Return (x, y) of the center of cell containing provided text 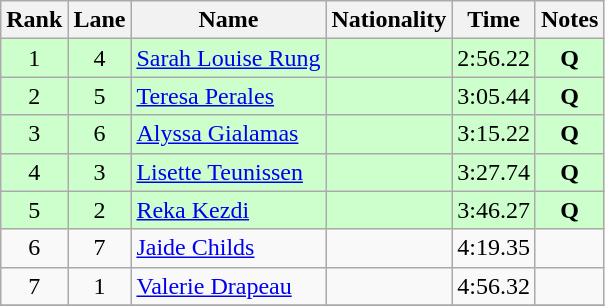
Lane (100, 20)
Teresa Perales (228, 96)
2:56.22 (494, 58)
3:05.44 (494, 96)
Nationality (389, 20)
Time (494, 20)
3:46.27 (494, 210)
4:56.32 (494, 286)
Name (228, 20)
Reka Kezdi (228, 210)
Rank (34, 20)
Notes (569, 20)
Alyssa Gialamas (228, 134)
Jaide Childs (228, 248)
Valerie Drapeau (228, 286)
Sarah Louise Rung (228, 58)
3:15.22 (494, 134)
3:27.74 (494, 172)
4:19.35 (494, 248)
Lisette Teunissen (228, 172)
